Capture the cell that displays the provided text and extract its (x, y) central coordinate. 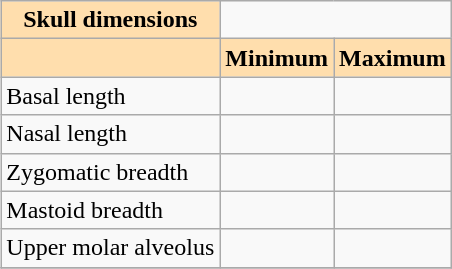
Zygomatic breadth (110, 172)
Upper molar alveolus (110, 248)
Skull dimensions (110, 20)
Basal length (110, 96)
Nasal length (110, 134)
Maximum (393, 58)
Minimum (277, 58)
Mastoid breadth (110, 210)
